From the cell containing the given text, extract its center point as [x, y] coordinate. 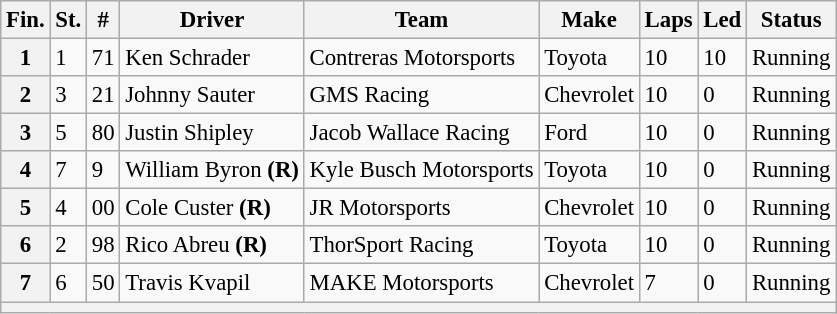
Make [589, 20]
Led [722, 20]
Driver [212, 20]
Ken Schrader [212, 58]
80 [104, 133]
Status [792, 20]
00 [104, 208]
St. [68, 20]
William Byron (R) [212, 170]
Jacob Wallace Racing [422, 133]
98 [104, 245]
Rico Abreu (R) [212, 245]
71 [104, 58]
9 [104, 170]
Travis Kvapil [212, 283]
Fin. [26, 20]
MAKE Motorsports [422, 283]
Kyle Busch Motorsports [422, 170]
GMS Racing [422, 95]
ThorSport Racing [422, 245]
Cole Custer (R) [212, 208]
# [104, 20]
Laps [668, 20]
50 [104, 283]
Johnny Sauter [212, 95]
Justin Shipley [212, 133]
21 [104, 95]
Team [422, 20]
JR Motorsports [422, 208]
Contreras Motorsports [422, 58]
Ford [589, 133]
